Scan for the cell matching the given text and deliver its [x, y] coordinate at center. 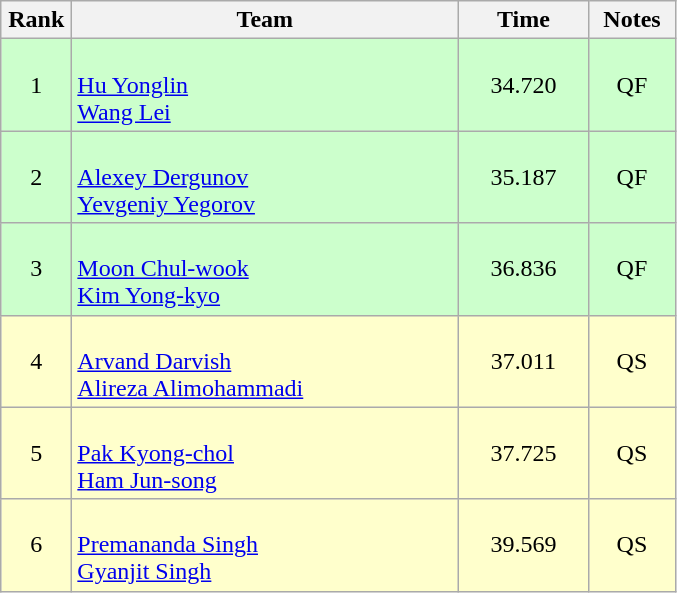
6 [36, 545]
Alexey DergunovYevgeniy Yegorov [265, 177]
37.725 [524, 453]
2 [36, 177]
Premananda SinghGyanjit Singh [265, 545]
37.011 [524, 361]
39.569 [524, 545]
35.187 [524, 177]
4 [36, 361]
36.836 [524, 269]
Team [265, 20]
Moon Chul-wookKim Yong-kyo [265, 269]
Rank [36, 20]
Time [524, 20]
3 [36, 269]
Notes [632, 20]
Hu YonglinWang Lei [265, 85]
5 [36, 453]
1 [36, 85]
34.720 [524, 85]
Arvand DarvishAlireza Alimohammadi [265, 361]
Pak Kyong-cholHam Jun-song [265, 453]
